Output the (x, y) coordinate of the center of the cell containing the given text.  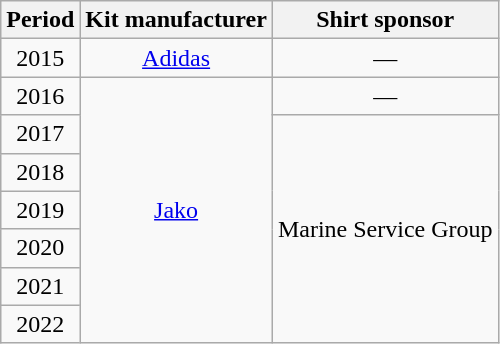
2015 (40, 58)
Adidas (176, 58)
2017 (40, 134)
Marine Service Group (385, 229)
2020 (40, 248)
2021 (40, 286)
Jako (176, 210)
2022 (40, 324)
2019 (40, 210)
2018 (40, 172)
Shirt sponsor (385, 20)
Period (40, 20)
2016 (40, 96)
Kit manufacturer (176, 20)
